Locate the cell with the specified text and output its [x, y] center coordinate. 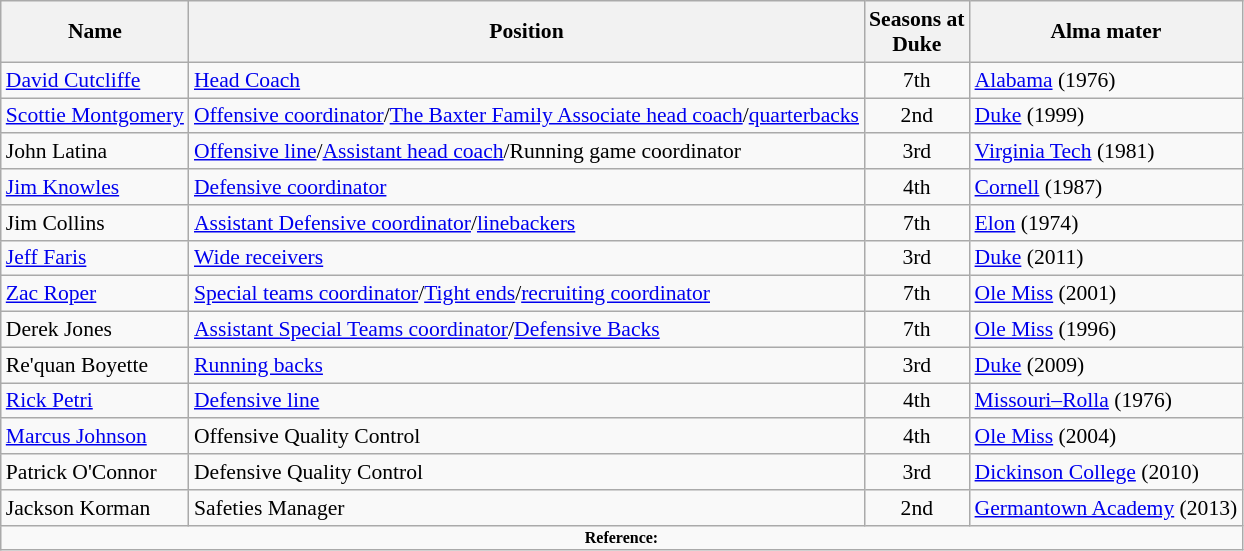
Missouri–Rolla (1976) [1106, 401]
Defensive line [526, 401]
Duke (2009) [1106, 365]
Ole Miss (2004) [1106, 437]
Jim Knowles [95, 187]
Patrick O'Connor [95, 472]
Duke (1999) [1106, 116]
Ole Miss (1996) [1106, 330]
Re'quan Boyette [95, 365]
Position [526, 32]
Wide receivers [526, 258]
Scottie Montgomery [95, 116]
Defensive coordinator [526, 187]
Head Coach [526, 80]
Safeties Manager [526, 508]
Marcus Johnson [95, 437]
Cornell (1987) [1106, 187]
Jeff Faris [95, 258]
Dickinson College (2010) [1106, 472]
Jim Collins [95, 223]
Jackson Korman [95, 508]
Name [95, 32]
Elon (1974) [1106, 223]
Assistant Defensive coordinator/linebackers [526, 223]
Special teams coordinator/Tight ends/recruiting coordinator [526, 294]
Defensive Quality Control [526, 472]
Duke (2011) [1106, 258]
Germantown Academy (2013) [1106, 508]
Derek Jones [95, 330]
Running backs [526, 365]
John Latina [95, 152]
Offensive Quality Control [526, 437]
Offensive line/Assistant head coach/Running game coordinator [526, 152]
Virginia Tech (1981) [1106, 152]
Reference: [622, 537]
Seasons atDuke [916, 32]
Alabama (1976) [1106, 80]
Ole Miss (2001) [1106, 294]
Assistant Special Teams coordinator/Defensive Backs [526, 330]
Offensive coordinator/The Baxter Family Associate head coach/quarterbacks [526, 116]
Rick Petri [95, 401]
Zac Roper [95, 294]
Alma mater [1106, 32]
David Cutcliffe [95, 80]
